Search for the cell housing the specified text and yield its [X, Y] center coordinate. 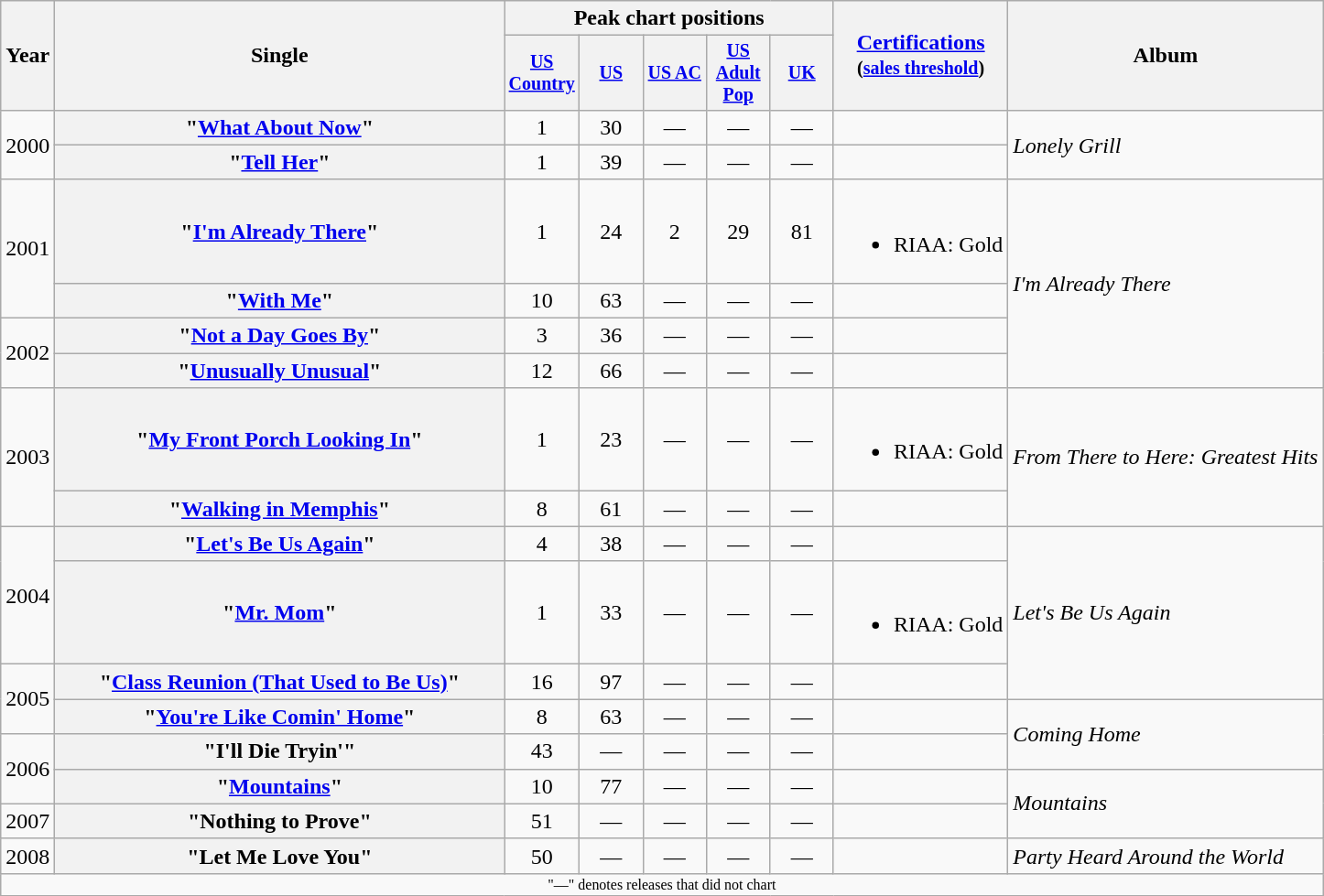
61 [612, 509]
"You're Like Comin' Home" [280, 717]
US AC [674, 73]
2007 [27, 821]
"Let Me Love You" [280, 856]
2008 [27, 856]
12 [542, 371]
"Class Reunion (That Used to Be Us)" [280, 682]
Coming Home [1166, 734]
30 [612, 127]
43 [542, 751]
"Nothing to Prove" [280, 821]
4 [542, 544]
36 [612, 336]
"My Front Porch Looking In" [280, 439]
"Tell Her" [280, 162]
"With Me" [280, 300]
US Country [542, 73]
51 [542, 821]
"I'm Already There" [280, 231]
"Walking in Memphis" [280, 509]
39 [612, 162]
38 [612, 544]
2005 [27, 699]
Lonely Grill [1166, 145]
2004 [27, 595]
"Mountains" [280, 786]
2002 [27, 353]
2 [674, 231]
2000 [27, 145]
I'm Already There [1166, 284]
"Let's Be Us Again" [280, 544]
Year [27, 56]
29 [738, 231]
97 [612, 682]
From There to Here: Greatest Hits [1166, 458]
2001 [27, 249]
77 [612, 786]
81 [802, 231]
2006 [27, 769]
23 [612, 439]
2003 [27, 458]
"Not a Day Goes By" [280, 336]
50 [542, 856]
24 [612, 231]
US [612, 73]
"Mr. Mom" [280, 613]
UK [802, 73]
"What About Now" [280, 127]
Album [1166, 56]
"I'll Die Tryin'" [280, 751]
"—" denotes releases that did not chart [662, 884]
66 [612, 371]
Let's Be Us Again [1166, 613]
US Adult Pop [738, 73]
Single [280, 56]
Party Heard Around the World [1166, 856]
Peak chart positions [669, 18]
Certifications(sales threshold) [920, 56]
Mountains [1166, 804]
33 [612, 613]
"Unusually Unusual" [280, 371]
3 [542, 336]
16 [542, 682]
